For the text-containing cell, return its midpoint in [x, y] coordinate format. 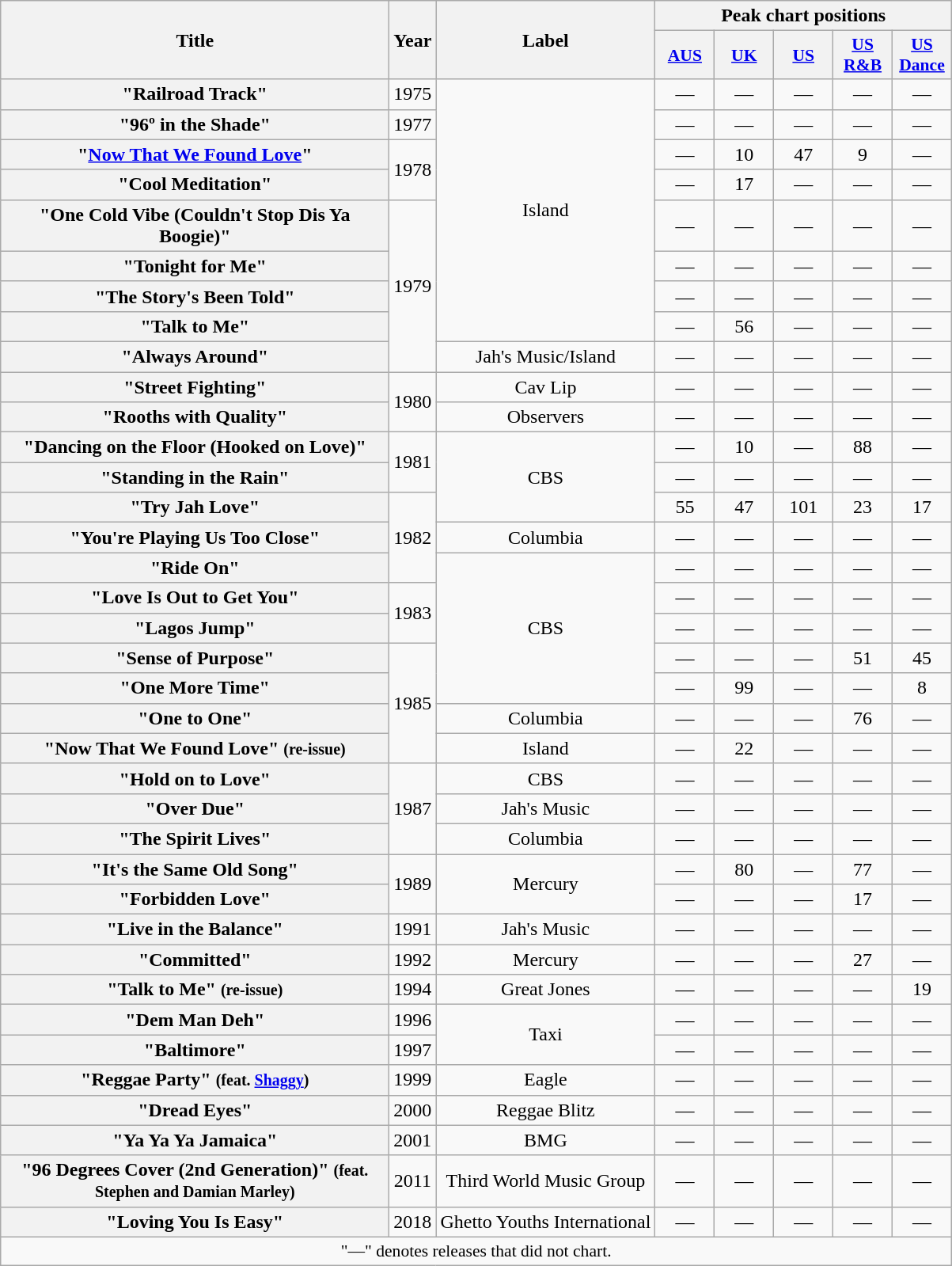
76 [863, 718]
1978 [413, 169]
"Baltimore" [195, 1050]
"The Spirit Lives" [195, 838]
"Sense of Purpose" [195, 658]
"Talk to Me" (re-issue) [195, 990]
"Now That We Found Love" (re-issue) [195, 748]
1997 [413, 1050]
1985 [413, 703]
1977 [413, 124]
1987 [413, 808]
"Ride On" [195, 568]
23 [863, 508]
"Dancing on the Floor (Hooked on Love)" [195, 447]
"Hold on to Love" [195, 778]
1981 [413, 462]
"One Cold Vibe (Couldn't Stop Dis Ya Boogie)" [195, 225]
8 [923, 688]
"Street Fighting" [195, 387]
Jah's Music/Island [546, 356]
"Standing in the Rain" [195, 477]
22 [744, 748]
1996 [413, 1020]
1980 [413, 402]
101 [804, 508]
80 [744, 869]
88 [863, 447]
"Try Jah Love" [195, 508]
19 [923, 990]
"Ya Ya Ya Jamaica" [195, 1140]
"Over Due" [195, 808]
"Always Around" [195, 356]
Reggae Blitz [546, 1110]
"Lagos Jump" [195, 628]
2001 [413, 1140]
"96 Degrees Cover (2nd Generation)" (feat. Stephen and Damian Marley) [195, 1181]
1975 [413, 94]
"Talk to Me" [195, 326]
77 [863, 869]
US [804, 55]
"Tonight for Me" [195, 266]
"Rooths with Quality" [195, 417]
2018 [413, 1222]
"Reggae Party" (feat. Shaggy) [195, 1080]
27 [863, 960]
"Love Is Out to Get You" [195, 598]
US R&B [863, 55]
1979 [413, 285]
US Dance [923, 55]
"You're Playing Us Too Close" [195, 538]
UK [744, 55]
56 [744, 326]
1994 [413, 990]
"Dread Eyes" [195, 1110]
45 [923, 658]
Peak chart positions [804, 16]
Third World Music Group [546, 1181]
"Dem Man Deh" [195, 1020]
1983 [413, 613]
"The Story's Been Told" [195, 296]
"Forbidden Love" [195, 899]
51 [863, 658]
1989 [413, 884]
Title [195, 40]
Cav Lip [546, 387]
"It's the Same Old Song" [195, 869]
9 [863, 154]
"Committed" [195, 960]
BMG [546, 1140]
"96º in the Shade" [195, 124]
2011 [413, 1181]
Label [546, 40]
Year [413, 40]
2000 [413, 1110]
1992 [413, 960]
"Now That We Found Love" [195, 154]
99 [744, 688]
Taxi [546, 1035]
"Cool Meditation" [195, 184]
Great Jones [546, 990]
"One More Time" [195, 688]
Eagle [546, 1080]
"Railroad Track" [195, 94]
1999 [413, 1080]
Observers [546, 417]
1982 [413, 538]
1991 [413, 930]
"—" denotes releases that did not chart. [476, 1251]
55 [685, 508]
"Loving You Is Easy" [195, 1222]
AUS [685, 55]
Ghetto Youths International [546, 1222]
"Live in the Balance" [195, 930]
"One to One" [195, 718]
